Identify which cell holds the provided text, then report its [x, y] central coordinate. 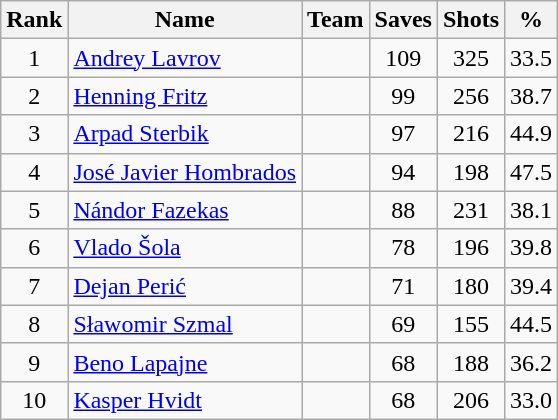
Saves [403, 20]
6 [34, 248]
44.9 [532, 134]
Andrey Lavrov [185, 58]
188 [470, 362]
198 [470, 172]
José Javier Hombrados [185, 172]
Nándor Fazekas [185, 210]
1 [34, 58]
47.5 [532, 172]
325 [470, 58]
69 [403, 324]
3 [34, 134]
99 [403, 96]
Arpad Sterbik [185, 134]
33.0 [532, 400]
78 [403, 248]
10 [34, 400]
Sławomir Szmal [185, 324]
Name [185, 20]
5 [34, 210]
Vlado Šola [185, 248]
2 [34, 96]
71 [403, 286]
97 [403, 134]
216 [470, 134]
Shots [470, 20]
38.1 [532, 210]
88 [403, 210]
% [532, 20]
Kasper Hvidt [185, 400]
9 [34, 362]
256 [470, 96]
33.5 [532, 58]
39.8 [532, 248]
206 [470, 400]
155 [470, 324]
36.2 [532, 362]
44.5 [532, 324]
Henning Fritz [185, 96]
Rank [34, 20]
39.4 [532, 286]
196 [470, 248]
38.7 [532, 96]
Dejan Perić [185, 286]
180 [470, 286]
Beno Lapajne [185, 362]
94 [403, 172]
7 [34, 286]
4 [34, 172]
109 [403, 58]
Team [336, 20]
231 [470, 210]
8 [34, 324]
